Extract the (X, Y) coordinate from the center of the cell holding the provided text.  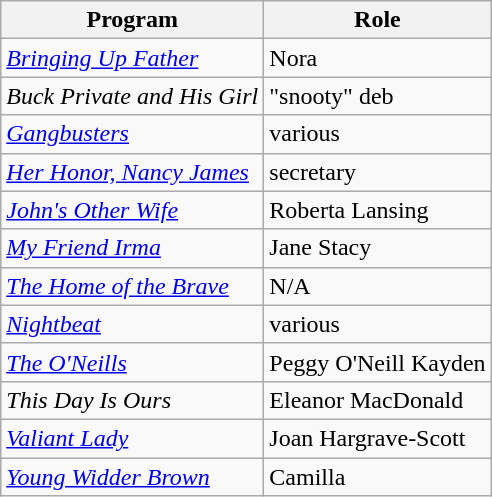
Joan Hargrave-Scott (378, 438)
Jane Stacy (378, 248)
secretary (378, 172)
Role (378, 20)
Bringing Up Father (132, 58)
Valiant Lady (132, 438)
Eleanor MacDonald (378, 400)
Buck Private and His Girl (132, 96)
Nora (378, 58)
This Day Is Ours (132, 400)
"snooty" deb (378, 96)
The Home of the Brave (132, 286)
John's Other Wife (132, 210)
Nightbeat (132, 324)
My Friend Irma (132, 248)
Program (132, 20)
Roberta Lansing (378, 210)
Her Honor, Nancy James (132, 172)
N/A (378, 286)
Gangbusters (132, 134)
The O'Neills (132, 362)
Camilla (378, 477)
Young Widder Brown (132, 477)
Peggy O'Neill Kayden (378, 362)
